Identify which cell holds the provided text, then report its [x, y] central coordinate. 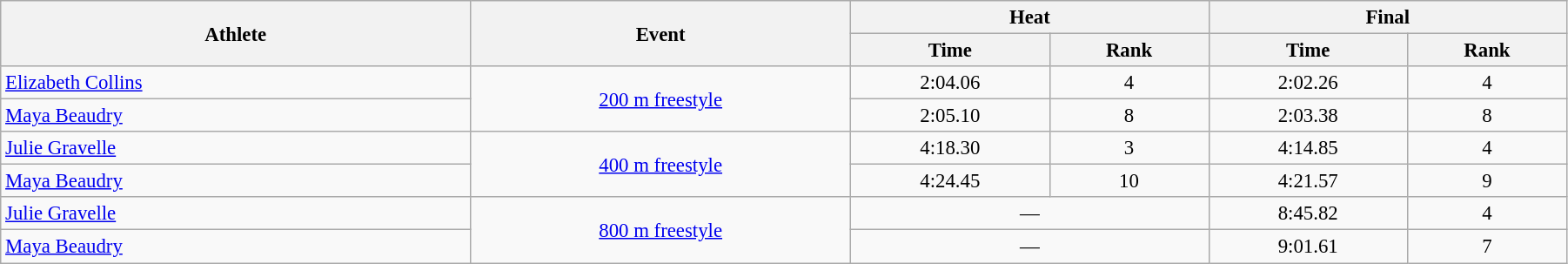
4:18.30 [950, 148]
400 m freestyle [661, 164]
2:05.10 [950, 116]
7 [1486, 247]
4:14.85 [1308, 148]
4:24.45 [950, 181]
3 [1129, 148]
800 m freestyle [661, 230]
2:04.06 [950, 83]
Elizabeth Collins [236, 83]
10 [1129, 181]
200 m freestyle [661, 99]
Athlete [236, 33]
2:03.38 [1308, 116]
Event [661, 33]
Heat [1030, 17]
8:45.82 [1308, 213]
9 [1486, 181]
4:21.57 [1308, 181]
9:01.61 [1308, 247]
2:02.26 [1308, 83]
Final [1387, 17]
